Find where the given text appears and provide that cell's center as [X, Y] coordinate. 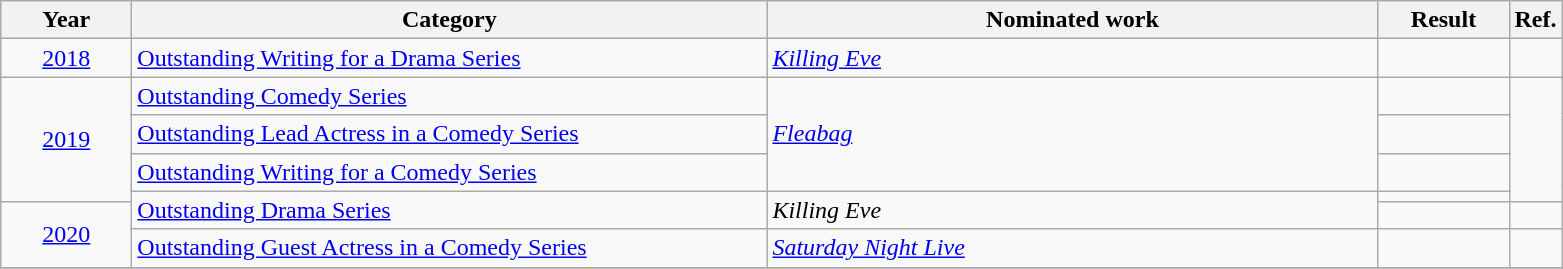
Year [66, 20]
Saturday Night Live [1072, 248]
Category [450, 20]
Outstanding Guest Actress in a Comedy Series [450, 248]
2018 [66, 58]
2019 [66, 140]
Fleabag [1072, 134]
Nominated work [1072, 20]
Outstanding Writing for a Comedy Series [450, 172]
Ref. [1536, 20]
2020 [66, 234]
Result [1444, 20]
Outstanding Lead Actress in a Comedy Series [450, 134]
Outstanding Comedy Series [450, 96]
Outstanding Drama Series [450, 210]
Outstanding Writing for a Drama Series [450, 58]
